Capture the cell that displays the provided text and extract its (X, Y) central coordinate. 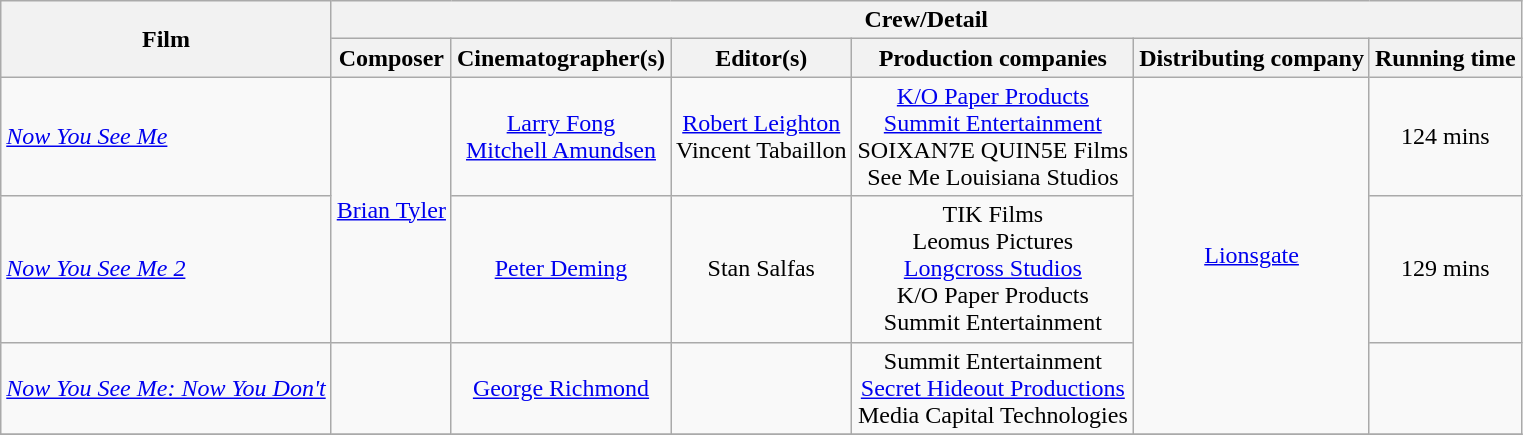
Summit EntertainmentSecret Hideout ProductionsMedia Capital Technologies (993, 388)
Cinematographer(s) (560, 58)
Film (166, 39)
Peter Deming (560, 269)
Now You See Me 2 (166, 269)
Now You See Me: Now You Don't (166, 388)
129 mins (1445, 269)
Crew/Detail (926, 20)
Robert LeightonVincent Tabaillon (760, 136)
Composer (391, 58)
Brian Tyler (391, 210)
Running time (1445, 58)
Lionsgate (1252, 256)
Production companies (993, 58)
Larry FongMitchell Amundsen (560, 136)
Stan Salfas (760, 269)
Editor(s) (760, 58)
George Richmond (560, 388)
Now You See Me (166, 136)
Distributing company (1252, 58)
124 mins (1445, 136)
K/O Paper ProductsSummit EntertainmentSOIXAN7E QUIN5E FilmsSee Me Louisiana Studios (993, 136)
TIK FilmsLeomus PicturesLongcross StudiosK/O Paper ProductsSummit Entertainment (993, 269)
